Find where the given text appears and provide that cell's center as (x, y) coordinate. 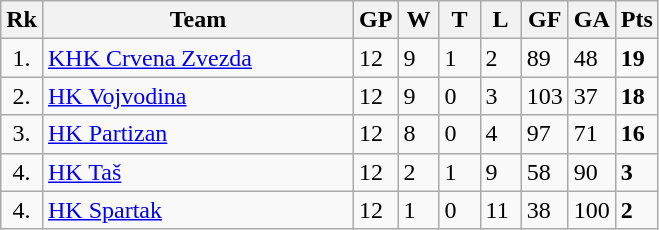
HK Vojvodina (198, 96)
3. (22, 134)
103 (544, 96)
2. (22, 96)
HK Taš (198, 172)
48 (592, 58)
89 (544, 58)
L (500, 20)
90 (592, 172)
HK Partizan (198, 134)
GP (376, 20)
58 (544, 172)
HK Spartak (198, 210)
71 (592, 134)
19 (636, 58)
GF (544, 20)
38 (544, 210)
1. (22, 58)
11 (500, 210)
GA (592, 20)
KHK Crvena Zvezda (198, 58)
8 (418, 134)
4 (500, 134)
97 (544, 134)
Rk (22, 20)
100 (592, 210)
16 (636, 134)
W (418, 20)
18 (636, 96)
T (460, 20)
Team (198, 20)
Pts (636, 20)
37 (592, 96)
